Locate the cell with the specified text and output its [X, Y] center coordinate. 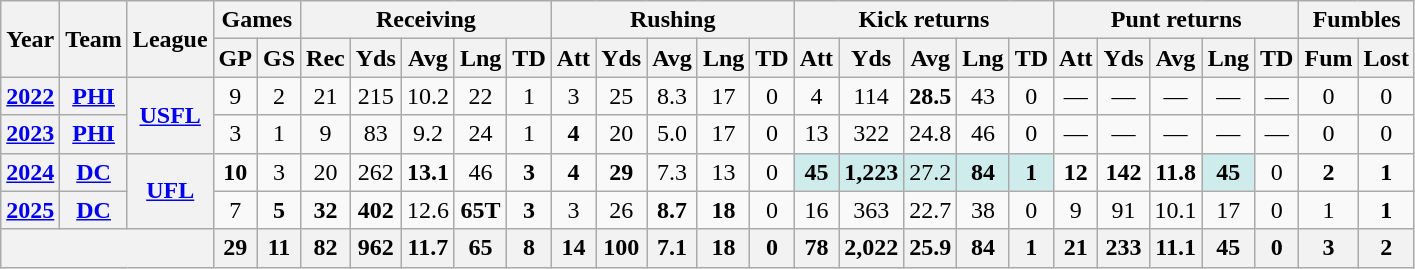
5.0 [672, 134]
2023 [30, 134]
262 [376, 172]
Receiving [426, 20]
11.8 [1176, 172]
142 [1124, 172]
GS [278, 58]
83 [376, 134]
7.3 [672, 172]
91 [1124, 210]
Lost [1386, 58]
10.1 [1176, 210]
114 [872, 96]
27.2 [930, 172]
12 [1076, 172]
8.3 [672, 96]
24.8 [930, 134]
Fumbles [1356, 20]
5 [278, 210]
32 [326, 210]
GP [235, 58]
12.6 [428, 210]
13.1 [428, 172]
Rushing [672, 20]
22 [480, 96]
9.2 [428, 134]
2022 [30, 96]
11 [278, 248]
322 [872, 134]
League [170, 39]
215 [376, 96]
402 [376, 210]
USFL [170, 115]
Year [30, 39]
Punt returns [1176, 20]
26 [622, 210]
2,022 [872, 248]
7.1 [672, 248]
10.2 [428, 96]
Rec [326, 58]
Team [94, 39]
65T [480, 210]
2025 [30, 210]
2024 [30, 172]
65 [480, 248]
11.7 [428, 248]
Fum [1328, 58]
11.1 [1176, 248]
Kick returns [924, 20]
UFL [170, 191]
28.5 [930, 96]
8.7 [672, 210]
10 [235, 172]
24 [480, 134]
16 [816, 210]
100 [622, 248]
7 [235, 210]
14 [573, 248]
38 [983, 210]
82 [326, 248]
962 [376, 248]
233 [1124, 248]
Games [256, 20]
25.9 [930, 248]
363 [872, 210]
22.7 [930, 210]
8 [529, 248]
43 [983, 96]
25 [622, 96]
78 [816, 248]
1,223 [872, 172]
